Detect which cell encompasses the target text, then output its [X, Y] center coordinate. 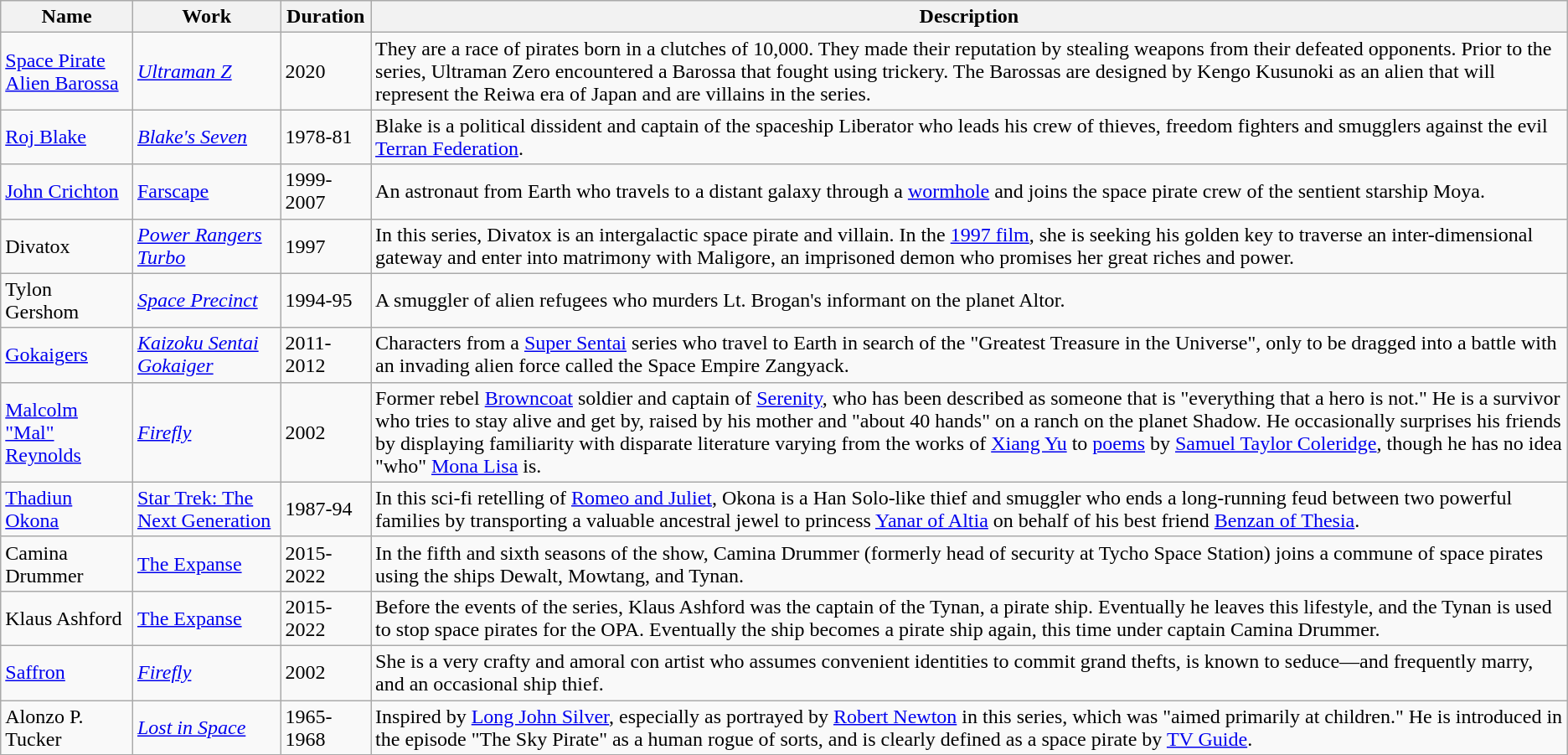
2020 [326, 71]
John Crichton [67, 191]
Work [206, 17]
Divatox [67, 246]
Gokaigers [67, 355]
Kaizoku Sentai Gokaiger [206, 355]
Power Rangers Turbo [206, 246]
Thadiun Okona [67, 509]
Farscape [206, 191]
Space Pirate Alien Barossa [67, 71]
A smuggler of alien refugees who murders Lt. Brogan's informant on the planet Altor. [970, 300]
1978-81 [326, 137]
Space Precinct [206, 300]
1987-94 [326, 509]
Blake's Seven [206, 137]
An astronaut from Earth who travels to a distant galaxy through a wormhole and joins the space pirate crew of the sentient starship Moya. [970, 191]
Saffron [67, 672]
1994-95 [326, 300]
Camina Drummer [67, 563]
Star Trek: The Next Generation [206, 509]
Roj Blake [67, 137]
Description [970, 17]
1999-2007 [326, 191]
1965-1968 [326, 727]
Name [67, 17]
Duration [326, 17]
2011-2012 [326, 355]
Tylon Gershom [67, 300]
Lost in Space [206, 727]
Alonzo P. Tucker [67, 727]
Ultraman Z [206, 71]
Malcolm "Mal" Reynolds [67, 432]
1997 [326, 246]
Klaus Ashford [67, 618]
